Find where the given text appears and provide that cell's center as [x, y] coordinate. 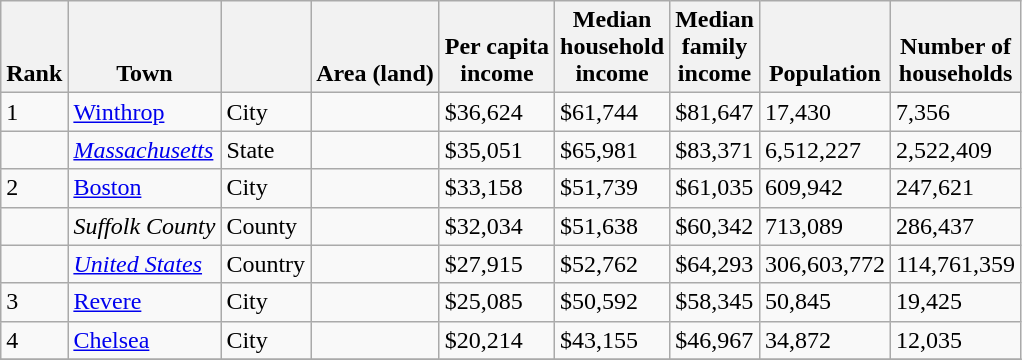
$36,624 [496, 112]
12,035 [955, 340]
Revere [144, 302]
Country [266, 264]
$33,158 [496, 188]
$81,647 [715, 112]
609,942 [824, 188]
$61,035 [715, 188]
Medianhouseholdincome [612, 47]
$20,214 [496, 340]
$58,345 [715, 302]
$65,981 [612, 150]
$32,034 [496, 226]
6,512,227 [824, 150]
19,425 [955, 302]
713,089 [824, 226]
34,872 [824, 340]
$50,592 [612, 302]
Number ofhouseholds [955, 47]
2,522,409 [955, 150]
114,761,359 [955, 264]
Town [144, 47]
2 [34, 188]
State [266, 150]
$46,967 [715, 340]
17,430 [824, 112]
$64,293 [715, 264]
$43,155 [612, 340]
$51,638 [612, 226]
$52,762 [612, 264]
United States [144, 264]
7,356 [955, 112]
Massachusetts [144, 150]
3 [34, 302]
1 [34, 112]
$83,371 [715, 150]
County [266, 226]
50,845 [824, 302]
4 [34, 340]
$60,342 [715, 226]
247,621 [955, 188]
Rank [34, 47]
Per capitaincome [496, 47]
Chelsea [144, 340]
Population [824, 47]
Area (land) [376, 47]
$25,085 [496, 302]
$51,739 [612, 188]
Boston [144, 188]
Winthrop [144, 112]
286,437 [955, 226]
$35,051 [496, 150]
$27,915 [496, 264]
Medianfamilyincome [715, 47]
Suffolk County [144, 226]
306,603,772 [824, 264]
$61,744 [612, 112]
